Find where the given text appears and provide that cell's center as [X, Y] coordinate. 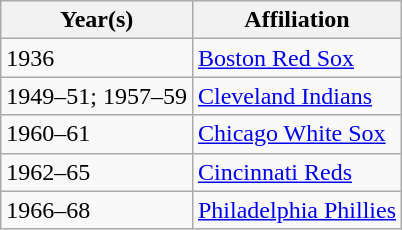
Cincinnati Reds [296, 172]
1962–65 [97, 172]
1949–51; 1957–59 [97, 96]
Cleveland Indians [296, 96]
Boston Red Sox [296, 58]
Chicago White Sox [296, 134]
1960–61 [97, 134]
1936 [97, 58]
Affiliation [296, 20]
Year(s) [97, 20]
1966–68 [97, 210]
Philadelphia Phillies [296, 210]
